Return (X, Y) of the center of cell containing provided text 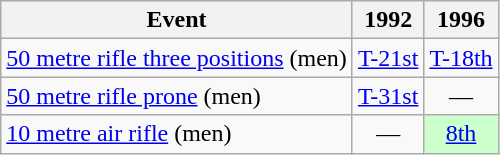
T-31st (388, 96)
10 metre air rifle (men) (177, 134)
T-21st (388, 58)
50 metre rifle three positions (men) (177, 58)
T-18th (461, 58)
1996 (461, 20)
1992 (388, 20)
8th (461, 134)
50 metre rifle prone (men) (177, 96)
Event (177, 20)
